Provide the [X, Y] coordinate of the cell's center where the given text is located.  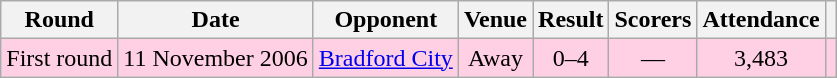
Attendance [761, 20]
11 November 2006 [216, 58]
Scorers [653, 20]
Bradford City [386, 58]
Date [216, 20]
3,483 [761, 58]
Venue [495, 20]
Result [571, 20]
0–4 [571, 58]
First round [60, 58]
— [653, 58]
Round [60, 20]
Away [495, 58]
Opponent [386, 20]
